From the cell containing the given text, extract its center point as [X, Y] coordinate. 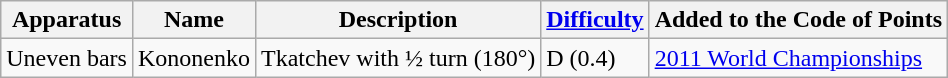
Name [194, 20]
2011 World Championships [798, 58]
Kononenko [194, 58]
Added to the Code of Points [798, 20]
Tkatchev with ½ turn (180°) [398, 58]
Uneven bars [67, 58]
Difficulty [595, 20]
D (0.4) [595, 58]
Description [398, 20]
Apparatus [67, 20]
